For the text-containing cell, return its midpoint in (X, Y) coordinate format. 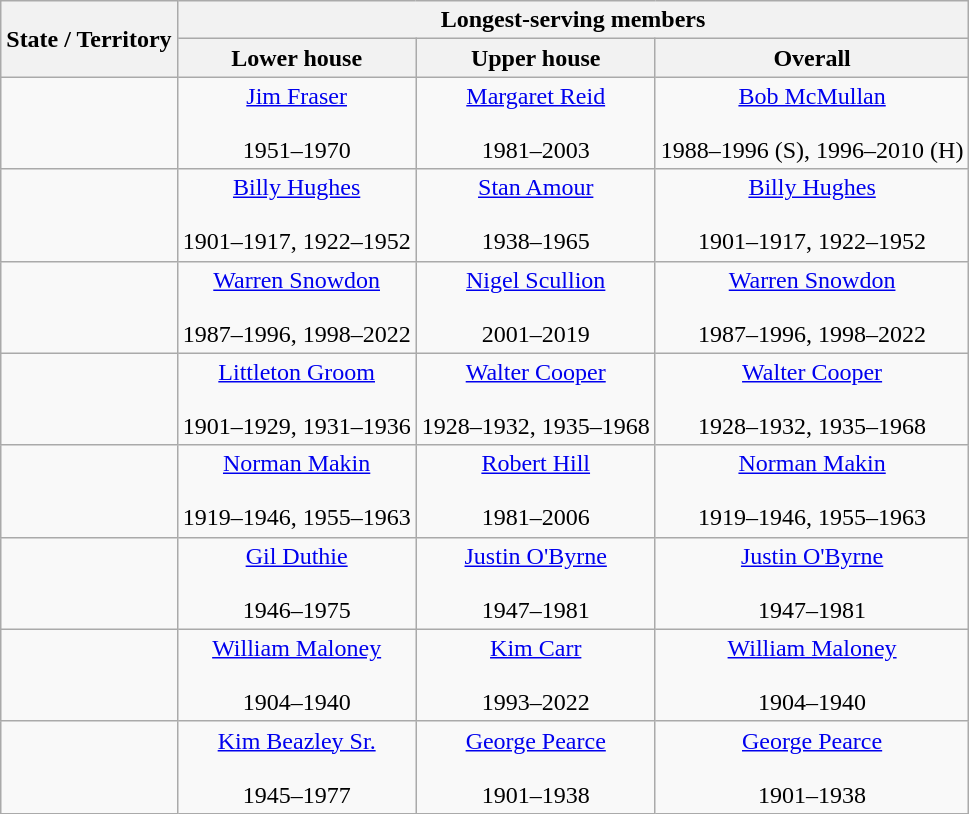
Longest-serving members (573, 20)
Upper house (536, 58)
Robert Hill1981–2006 (536, 491)
Margaret Reid1981–2003 (536, 123)
Kim Carr1993–2022 (536, 675)
Gil Duthie1946–1975 (296, 583)
State / Territory (89, 39)
Kim Beazley Sr.1945–1977 (296, 767)
Stan Amour1938–1965 (536, 215)
Nigel Scullion2001–2019 (536, 307)
Littleton Groom1901–1929, 1931–1936 (296, 399)
Bob McMullan1988–1996 (S), 1996–2010 (H) (812, 123)
Lower house (296, 58)
Overall (812, 58)
Jim Fraser1951–1970 (296, 123)
